Capture the cell that displays the provided text and extract its [x, y] central coordinate. 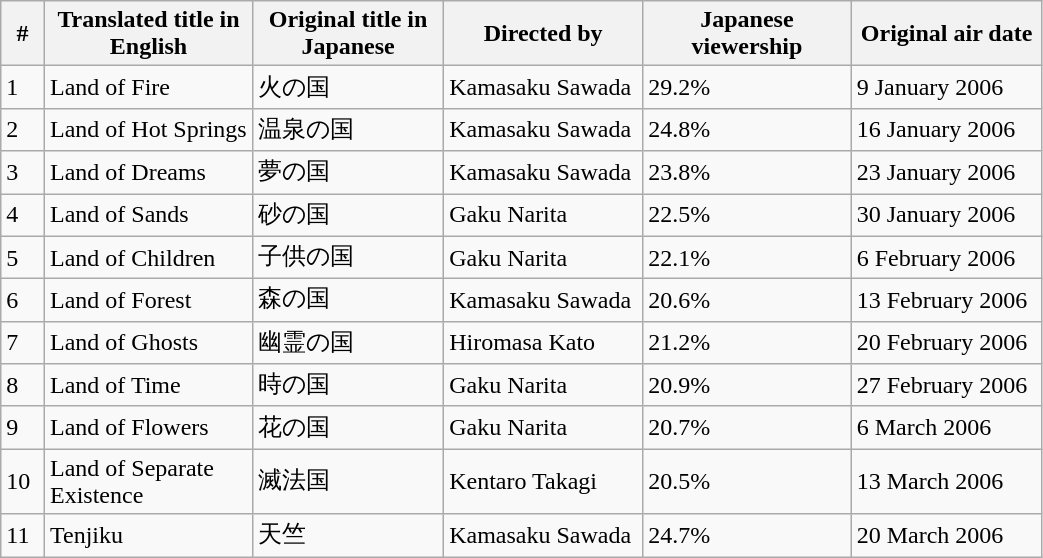
13 February 2006 [946, 300]
砂の国 [348, 216]
# [23, 34]
11 [23, 536]
22.1% [747, 258]
8 [23, 386]
24.7% [747, 536]
子供の国 [348, 258]
29.2% [747, 88]
Tenjiku [148, 536]
幽霊の国 [348, 342]
9 [23, 428]
20.9% [747, 386]
Land of Hot Springs [148, 130]
23 January 2006 [946, 172]
21.2% [747, 342]
5 [23, 258]
Land of Ghosts [148, 342]
3 [23, 172]
森の国 [348, 300]
16 January 2006 [946, 130]
Land of Time [148, 386]
Land of Fire [148, 88]
Land of Separate Existence [148, 482]
夢の国 [348, 172]
24.8% [747, 130]
Kentaro Takagi [544, 482]
火の国 [348, 88]
23.8% [747, 172]
30 January 2006 [946, 216]
Original air date [946, 34]
温泉の国 [348, 130]
Land of Forest [148, 300]
20 February 2006 [946, 342]
10 [23, 482]
Japanese viewership [747, 34]
天竺 [348, 536]
花の国 [348, 428]
1 [23, 88]
Directed by [544, 34]
6 March 2006 [946, 428]
22.5% [747, 216]
4 [23, 216]
2 [23, 130]
Translated title in English [148, 34]
6 [23, 300]
20.7% [747, 428]
Land of Flowers [148, 428]
9 January 2006 [946, 88]
20.5% [747, 482]
7 [23, 342]
20 March 2006 [946, 536]
6 February 2006 [946, 258]
Land of Children [148, 258]
時の国 [348, 386]
Land of Dreams [148, 172]
27 February 2006 [946, 386]
Original title in Japanese [348, 34]
13 March 2006 [946, 482]
滅法国 [348, 482]
20.6% [747, 300]
Land of Sands [148, 216]
Hiromasa Kato [544, 342]
